Return (X, Y) of the center of cell containing provided text 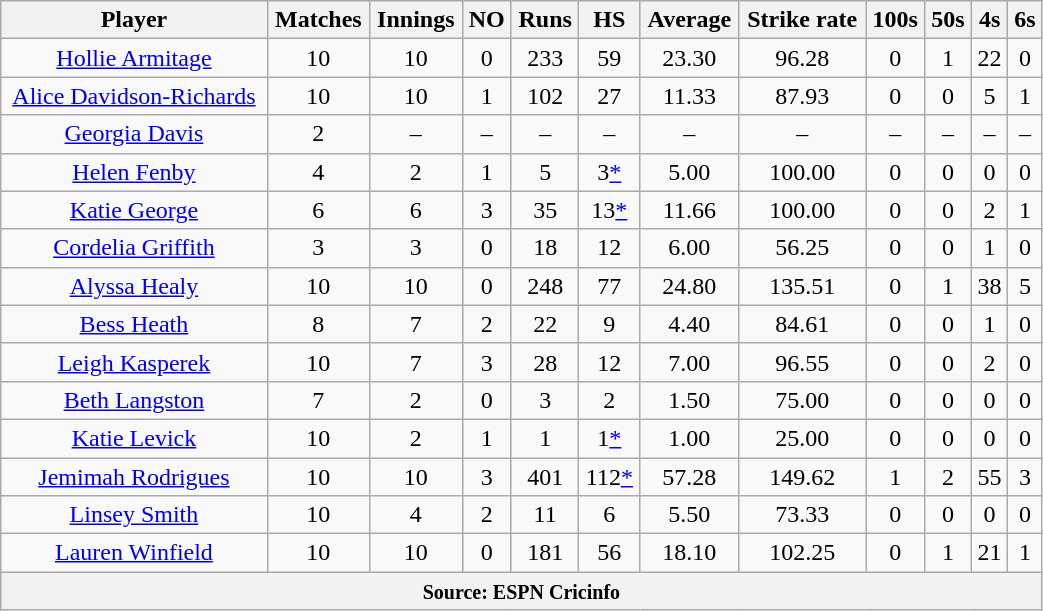
96.55 (802, 362)
Innings (416, 20)
11.66 (690, 210)
18.10 (690, 553)
5.50 (690, 515)
25.00 (802, 438)
59 (610, 58)
27 (610, 96)
Hollie Armitage (134, 58)
11 (544, 515)
Average (690, 20)
Strike rate (802, 20)
Runs (544, 20)
57.28 (690, 477)
1.50 (690, 400)
Katie George (134, 210)
50s (948, 20)
Katie Levick (134, 438)
13* (610, 210)
11.33 (690, 96)
102.25 (802, 553)
Matches (318, 20)
23.30 (690, 58)
28 (544, 362)
21 (990, 553)
5.00 (690, 172)
55 (990, 477)
135.51 (802, 286)
1* (610, 438)
HS (610, 20)
4.40 (690, 324)
Bess Heath (134, 324)
75.00 (802, 400)
181 (544, 553)
8 (318, 324)
9 (610, 324)
Georgia Davis (134, 134)
6.00 (690, 248)
Beth Langston (134, 400)
Source: ESPN Cricinfo (522, 591)
4s (990, 20)
112* (610, 477)
7.00 (690, 362)
149.62 (802, 477)
102 (544, 96)
24.80 (690, 286)
56.25 (802, 248)
Cordelia Griffith (134, 248)
Lauren Winfield (134, 553)
233 (544, 58)
Jemimah Rodrigues (134, 477)
87.93 (802, 96)
3* (610, 172)
Leigh Kasperek (134, 362)
100s (896, 20)
18 (544, 248)
35 (544, 210)
77 (610, 286)
Alyssa Healy (134, 286)
38 (990, 286)
56 (610, 553)
6s (1025, 20)
Helen Fenby (134, 172)
Linsey Smith (134, 515)
1.00 (690, 438)
248 (544, 286)
401 (544, 477)
Alice Davidson-Richards (134, 96)
84.61 (802, 324)
Player (134, 20)
96.28 (802, 58)
73.33 (802, 515)
NO (486, 20)
